From the cell containing the given text, extract its center point as [x, y] coordinate. 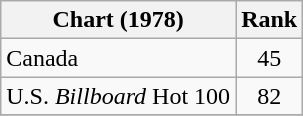
82 [270, 96]
Chart (1978) [118, 20]
Canada [118, 58]
Rank [270, 20]
45 [270, 58]
U.S. Billboard Hot 100 [118, 96]
